Output the (x, y) coordinate of the center of the cell containing the given text.  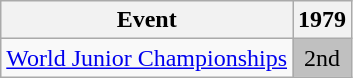
Event (147, 20)
World Junior Championships (147, 58)
2nd (322, 58)
1979 (322, 20)
